Identify which cell holds the provided text, then report its (x, y) central coordinate. 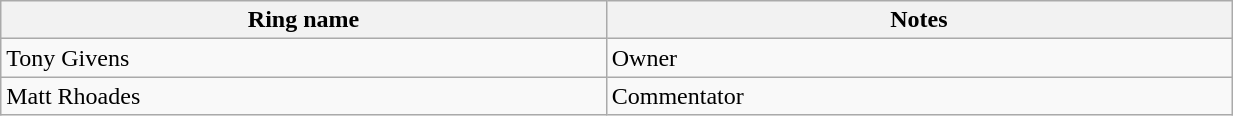
Notes (918, 20)
Commentator (918, 96)
Matt Rhoades (304, 96)
Ring name (304, 20)
Owner (918, 58)
Tony Givens (304, 58)
